Pinpoint the cell where the given text exists, returning its [X, Y] midpoint coordinate. 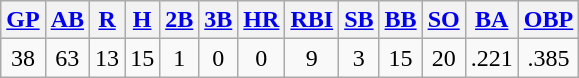
9 [312, 58]
3 [359, 58]
20 [444, 58]
13 [108, 58]
SO [444, 20]
HR [262, 20]
2B [180, 20]
BB [400, 20]
AB [67, 20]
.385 [548, 58]
RBI [312, 20]
R [108, 20]
SB [359, 20]
.221 [492, 58]
GP [23, 20]
63 [67, 58]
1 [180, 58]
OBP [548, 20]
38 [23, 58]
H [142, 20]
3B [218, 20]
BA [492, 20]
